Detect which cell encompasses the target text, then output its (x, y) center coordinate. 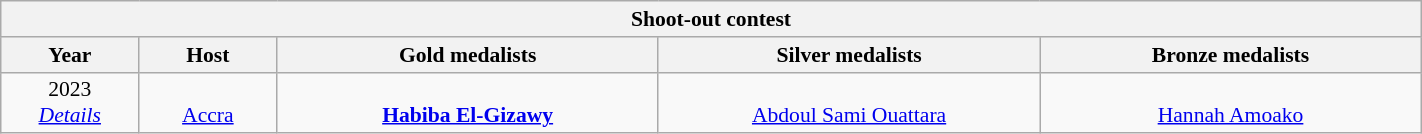
Accra (208, 102)
Hannah Amoako (1230, 102)
Bronze medalists (1230, 55)
Shoot-out contest (711, 19)
Silver medalists (848, 55)
Year (70, 55)
Host (208, 55)
2023Details (70, 102)
Habiba El-Gizawy (468, 102)
Abdoul Sami Ouattara (848, 102)
Gold medalists (468, 55)
